From the cell containing the given text, extract its center point as (x, y) coordinate. 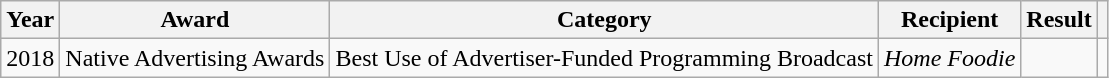
2018 (30, 58)
Year (30, 20)
Native Advertising Awards (195, 58)
Award (195, 20)
Recipient (949, 20)
Category (604, 20)
Result (1059, 20)
Best Use of Advertiser-Funded Programming Broadcast (604, 58)
Home Foodie (949, 58)
